Scan for the cell matching the given text and deliver its (X, Y) coordinate at center. 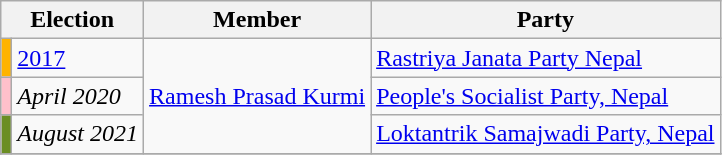
August 2021 (78, 134)
2017 (78, 58)
Rastriya Janata Party Nepal (546, 58)
People's Socialist Party, Nepal (546, 96)
April 2020 (78, 96)
Ramesh Prasad Kurmi (258, 96)
Member (258, 20)
Election (72, 20)
Loktantrik Samajwadi Party, Nepal (546, 134)
Party (546, 20)
